Capture the cell that displays the provided text and extract its [x, y] central coordinate. 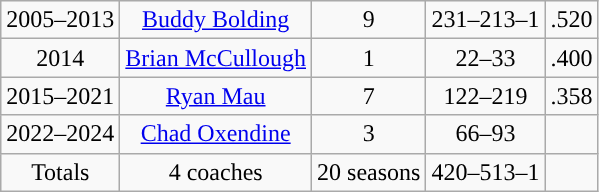
Chad Oxendine [216, 134]
66–93 [486, 134]
9 [369, 20]
2005–2013 [60, 20]
Ryan Mau [216, 96]
2022–2024 [60, 134]
3 [369, 134]
Brian McCullough [216, 58]
7 [369, 96]
2015–2021 [60, 96]
20 seasons [369, 172]
Totals [60, 172]
1 [369, 58]
4 coaches [216, 172]
22–33 [486, 58]
2014 [60, 58]
.520 [572, 20]
Buddy Bolding [216, 20]
231–213–1 [486, 20]
.358 [572, 96]
.400 [572, 58]
122–219 [486, 96]
420–513–1 [486, 172]
